Locate the cell with the specified text and output its [X, Y] center coordinate. 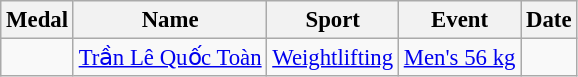
Weightlifting [333, 58]
Trần Lê Quốc Toàn [170, 58]
Name [170, 20]
Men's 56 kg [459, 58]
Date [549, 20]
Event [459, 20]
Sport [333, 20]
Medal [38, 20]
